Search for the cell housing the specified text and yield its (x, y) center coordinate. 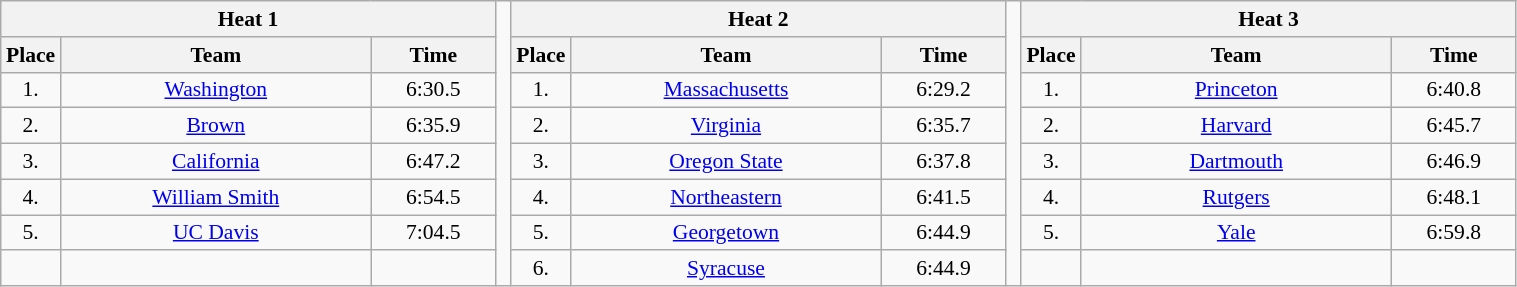
6:47.2 (433, 162)
Syracuse (726, 269)
Brown (216, 126)
Northeastern (726, 197)
UC Davis (216, 233)
6:40.8 (1454, 90)
Oregon State (726, 162)
6:35.7 (943, 126)
6:54.5 (433, 197)
6:29.2 (943, 90)
Harvard (1236, 126)
Dartmouth (1236, 162)
6:37.8 (943, 162)
6:45.7 (1454, 126)
Yale (1236, 233)
Washington (216, 90)
6:48.1 (1454, 197)
Heat 1 (248, 19)
California (216, 162)
Heat 3 (1268, 19)
6. (541, 269)
6:46.9 (1454, 162)
6:41.5 (943, 197)
Princeton (1236, 90)
William Smith (216, 197)
Rutgers (1236, 197)
7:04.5 (433, 233)
Massachusetts (726, 90)
6:59.8 (1454, 233)
Georgetown (726, 233)
Heat 2 (758, 19)
Virginia (726, 126)
6:30.5 (433, 90)
6:35.9 (433, 126)
